Return the (X, Y) coordinate for the center point of the cell that contains the specified text.  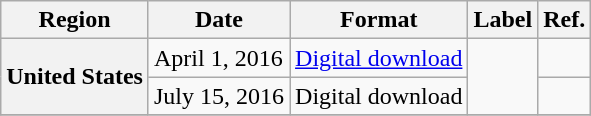
Label (503, 20)
Ref. (564, 20)
Region (75, 20)
United States (75, 77)
Format (379, 20)
July 15, 2016 (218, 96)
April 1, 2016 (218, 58)
Date (218, 20)
